Identify which cell holds the provided text, then report its (X, Y) central coordinate. 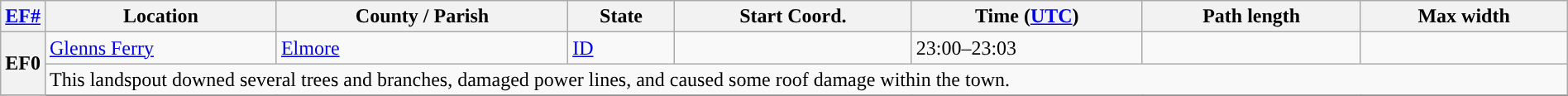
EF0 (23, 64)
This landspout downed several trees and branches, damaged power lines, and caused some roof damage within the town. (806, 79)
EF# (23, 17)
23:00–23:03 (1027, 48)
ID (622, 48)
County / Parish (422, 17)
Path length (1251, 17)
State (622, 17)
Start Coord. (792, 17)
Glenns Ferry (160, 48)
Location (160, 17)
Max width (1464, 17)
Time (UTC) (1027, 17)
Elmore (422, 48)
